From the cell containing the given text, extract its center point as [x, y] coordinate. 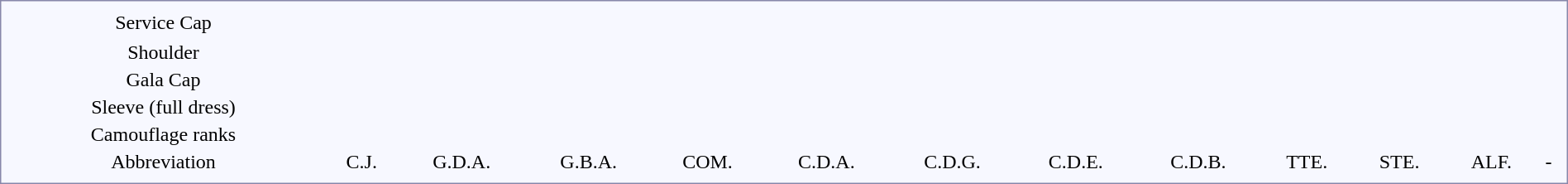
C.D.A. [827, 162]
Service Cap [164, 22]
Shoulder [164, 52]
ALF. [1492, 162]
C.D.G. [953, 162]
G.D.A. [461, 162]
G.B.A. [589, 162]
C.D.E. [1076, 162]
TTE. [1307, 162]
COM. [708, 162]
- [1548, 162]
Camouflage ranks [164, 134]
Abbreviation [164, 162]
C.D.B. [1198, 162]
Gala Cap [164, 80]
C.J. [361, 162]
STE. [1399, 162]
Sleeve (full dress) [164, 107]
